Locate the cell with the specified text and output its (X, Y) center coordinate. 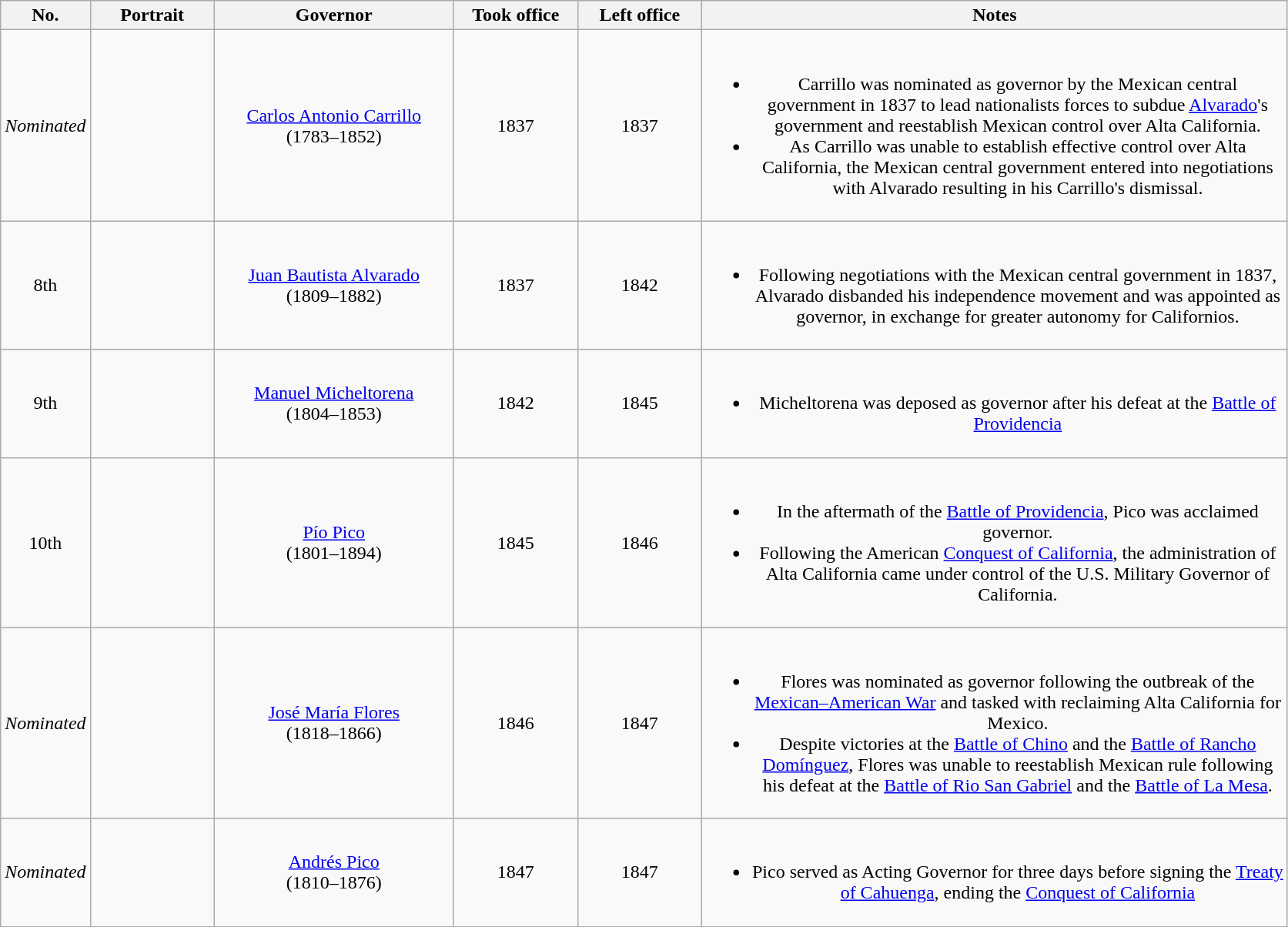
Left office (639, 15)
10th (45, 542)
Pío Pico (1801–1894) (334, 542)
Juan Bautista Alvarado (1809–1882) (334, 285)
Portrait (152, 15)
Took office (516, 15)
No. (45, 15)
Pico served as Acting Governor for three days before signing the Treaty of Cahuenga, ending the Conquest of California (995, 872)
Andrés Pico (1810–1876) (334, 872)
Micheltorena was deposed as governor after his defeat at the Battle of Providencia (995, 403)
Carlos Antonio Carrillo (1783–1852) (334, 125)
8th (45, 285)
Notes (995, 15)
Manuel Micheltorena (1804–1853) (334, 403)
Governor (334, 15)
9th (45, 403)
José María Flores (1818–1866) (334, 723)
